Identify which cell holds the provided text, then report its (x, y) central coordinate. 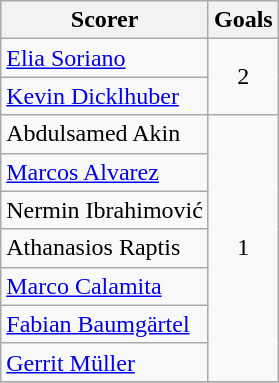
Scorer (105, 20)
Elia Soriano (105, 58)
2 (243, 77)
Marcos Alvarez (105, 172)
1 (243, 248)
Gerrit Müller (105, 362)
Fabian Baumgärtel (105, 324)
Abdulsamed Akin (105, 134)
Marco Calamita (105, 286)
Nermin Ibrahimović (105, 210)
Goals (243, 20)
Kevin Dicklhuber (105, 96)
Athanasios Raptis (105, 248)
